Search for the cell housing the specified text and yield its (x, y) center coordinate. 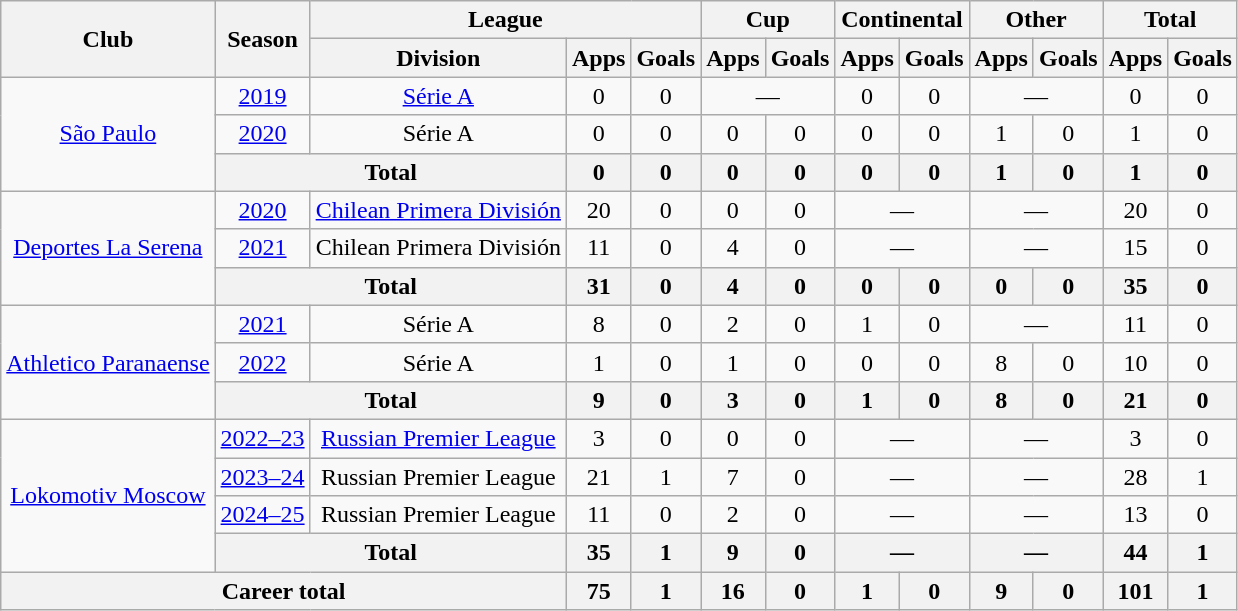
Career total (284, 591)
15 (1135, 248)
7 (733, 477)
Season (262, 39)
Athletico Paranaense (108, 362)
Club (108, 39)
2022 (262, 362)
2022–23 (262, 438)
Other (1036, 20)
28 (1135, 477)
2019 (262, 96)
Lokomotiv Moscow (108, 495)
75 (598, 591)
31 (598, 286)
Cup (768, 20)
2024–25 (262, 515)
São Paulo (108, 134)
44 (1135, 553)
Deportes La Serena (108, 248)
Division (438, 58)
10 (1135, 362)
16 (733, 591)
2023–24 (262, 477)
League (506, 20)
Continental (902, 20)
101 (1135, 591)
13 (1135, 515)
